Search for the cell housing the specified text and yield its [X, Y] center coordinate. 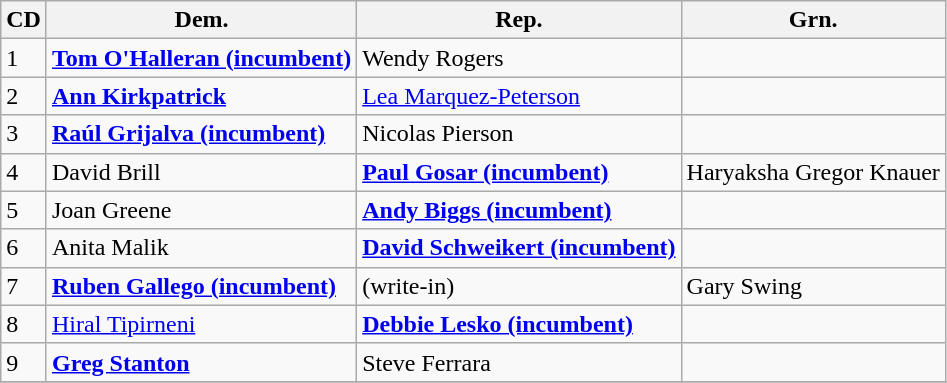
Paul Gosar (incumbent) [519, 172]
Joan Greene [201, 210]
Steve Ferrara [519, 362]
CD [24, 20]
7 [24, 286]
3 [24, 134]
(write-in) [519, 286]
Rep. [519, 20]
Nicolas Pierson [519, 134]
6 [24, 248]
Ann Kirkpatrick [201, 96]
Gary Swing [813, 286]
Lea Marquez-Peterson [519, 96]
Haryaksha Gregor Knauer [813, 172]
1 [24, 58]
8 [24, 324]
Andy Biggs (incumbent) [519, 210]
Dem. [201, 20]
Wendy Rogers [519, 58]
Hiral Tipirneni [201, 324]
2 [24, 96]
Debbie Lesko (incumbent) [519, 324]
Raúl Grijalva (incumbent) [201, 134]
Ruben Gallego (incumbent) [201, 286]
9 [24, 362]
Anita Malik [201, 248]
4 [24, 172]
Grn. [813, 20]
Tom O'Halleran (incumbent) [201, 58]
5 [24, 210]
Greg Stanton [201, 362]
David Schweikert (incumbent) [519, 248]
David Brill [201, 172]
